Locate the cell with the specified text and output its [x, y] center coordinate. 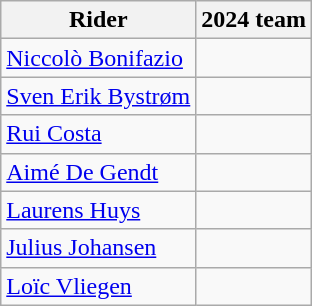
Sven Erik Bystrøm [98, 96]
Laurens Huys [98, 210]
Rider [98, 20]
2024 team [254, 20]
Aimé De Gendt [98, 172]
Rui Costa [98, 134]
Julius Johansen [98, 248]
Loïc Vliegen [98, 286]
Niccolò Bonifazio [98, 58]
